Return the (X, Y) coordinate for the center point of the cell that contains the specified text.  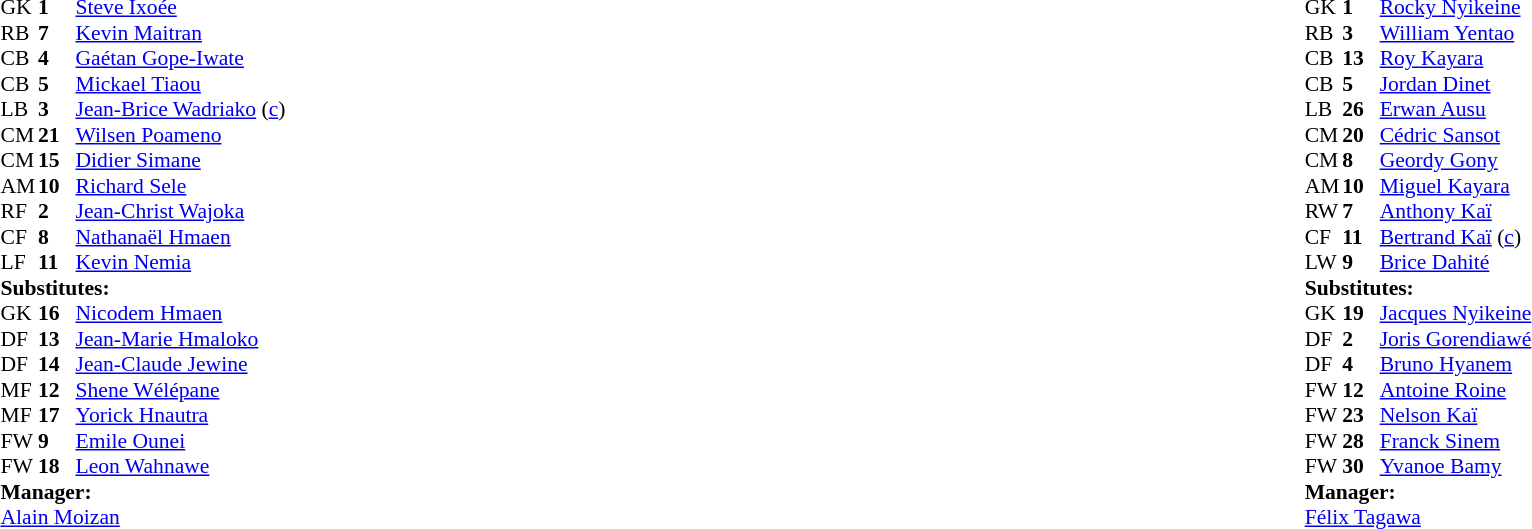
Mickael Tiaou (181, 84)
LW (1324, 263)
23 (1361, 415)
William Yentao (1456, 33)
Richard Sele (181, 186)
15 (57, 161)
20 (1361, 135)
Yorick Hnautra (181, 415)
Bruno Hyanem (1456, 365)
Leon Wahnawe (181, 467)
18 (57, 467)
19 (1361, 313)
Nicodem Hmaen (181, 313)
28 (1361, 441)
Jordan Dinet (1456, 84)
Emile Ounei (181, 441)
Cédric Sansot (1456, 135)
Jean-Christ Wajoka (181, 211)
21 (57, 135)
Yvanoe Bamy (1456, 467)
17 (57, 415)
26 (1361, 109)
Didier Simane (181, 161)
Jean-Claude Jewine (181, 365)
Bertrand Kaï (c) (1456, 237)
Nathanaël Hmaen (181, 237)
Anthony Kaï (1456, 211)
Jacques Nyikeine (1456, 313)
Erwan Ausu (1456, 109)
Brice Dahité (1456, 263)
Jean-Brice Wadriako (c) (181, 109)
RF (19, 211)
Joris Gorendiawé (1456, 339)
Jean-Marie Hmaloko (181, 339)
14 (57, 365)
30 (1361, 467)
Franck Sinem (1456, 441)
RW (1324, 211)
Miguel Kayara (1456, 186)
Geordy Gony (1456, 161)
Antoine Roine (1456, 390)
16 (57, 313)
Shene Wélépane (181, 390)
Gaétan Gope-Iwate (181, 59)
Wilsen Poameno (181, 135)
Nelson Kaï (1456, 415)
Kevin Nemia (181, 263)
Roy Kayara (1456, 59)
Kevin Maitran (181, 33)
LF (19, 263)
